Return the [X, Y] coordinate for the center point of the cell that contains the specified text.  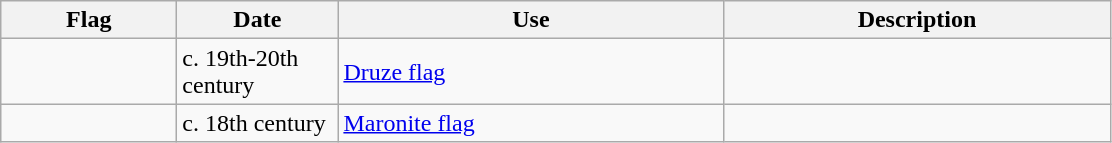
Flag [89, 20]
c. 19th-20th century [258, 72]
Date [258, 20]
Maronite flag [531, 123]
c. 18th century [258, 123]
Druze flag [531, 72]
Description [917, 20]
Use [531, 20]
